Detect which cell encompasses the target text, then output its [X, Y] center coordinate. 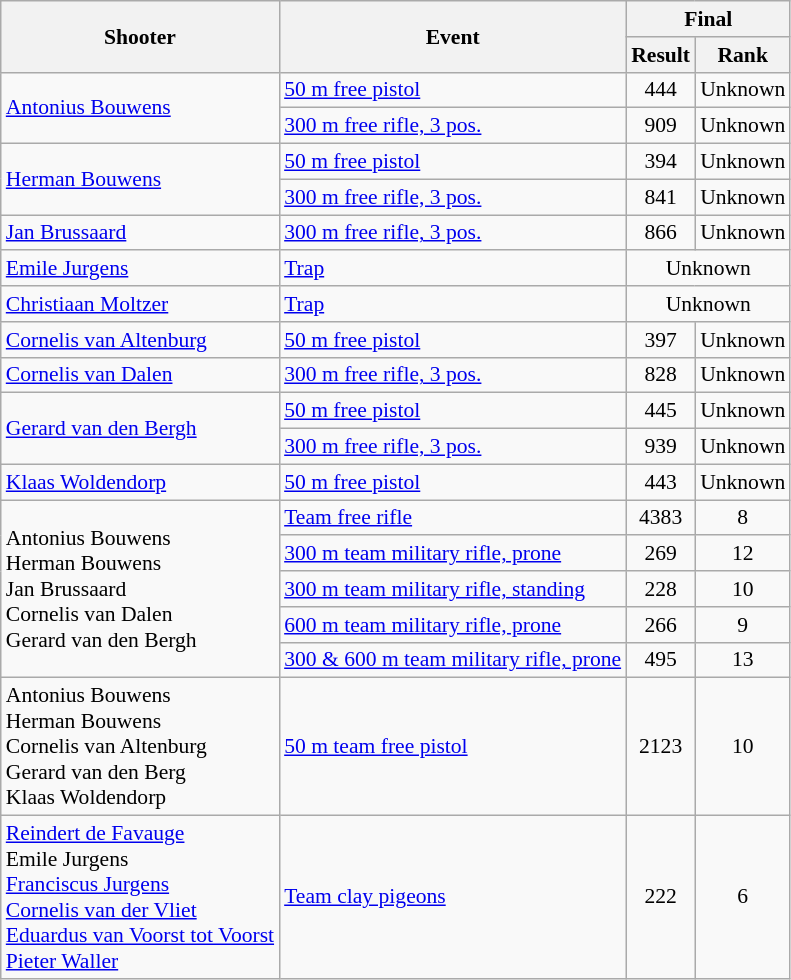
909 [660, 126]
8 [742, 518]
828 [660, 375]
495 [660, 660]
228 [660, 589]
300 & 600 m team military rifle, prone [452, 660]
443 [660, 482]
Event [452, 36]
Shooter [140, 36]
Reindert de Favauge Emile Jurgens Franciscus Jurgens Cornelis van der Vliet Eduardus van Voorst tot Voorst Pieter Waller [140, 898]
222 [660, 898]
2123 [660, 747]
Antonius Bouwens [140, 108]
Gerard van den Bergh [140, 428]
Antonius Bouwens Herman Bouwens Cornelis van Altenburg Gerard van den Berg Klaas Woldendorp [140, 747]
939 [660, 447]
866 [660, 233]
13 [742, 660]
394 [660, 162]
4383 [660, 518]
841 [660, 197]
Team clay pigeons [452, 898]
9 [742, 625]
600 m team military rifle, prone [452, 625]
445 [660, 411]
Antonius Bouwens Herman Bouwens Jan Brussaard Cornelis van Dalen Gerard van den Bergh [140, 589]
300 m team military rifle, prone [452, 554]
Cornelis van Altenburg [140, 340]
50 m team free pistol [452, 747]
Cornelis van Dalen [140, 375]
Jan Brussaard [140, 233]
266 [660, 625]
Emile Jurgens [140, 269]
Christiaan Moltzer [140, 304]
Team free rifle [452, 518]
269 [660, 554]
Rank [742, 55]
Final [708, 19]
397 [660, 340]
444 [660, 90]
6 [742, 898]
Herman Bouwens [140, 180]
Result [660, 55]
12 [742, 554]
Klaas Woldendorp [140, 482]
300 m team military rifle, standing [452, 589]
